Extract the (X, Y) coordinate from the center of the cell holding the provided text.  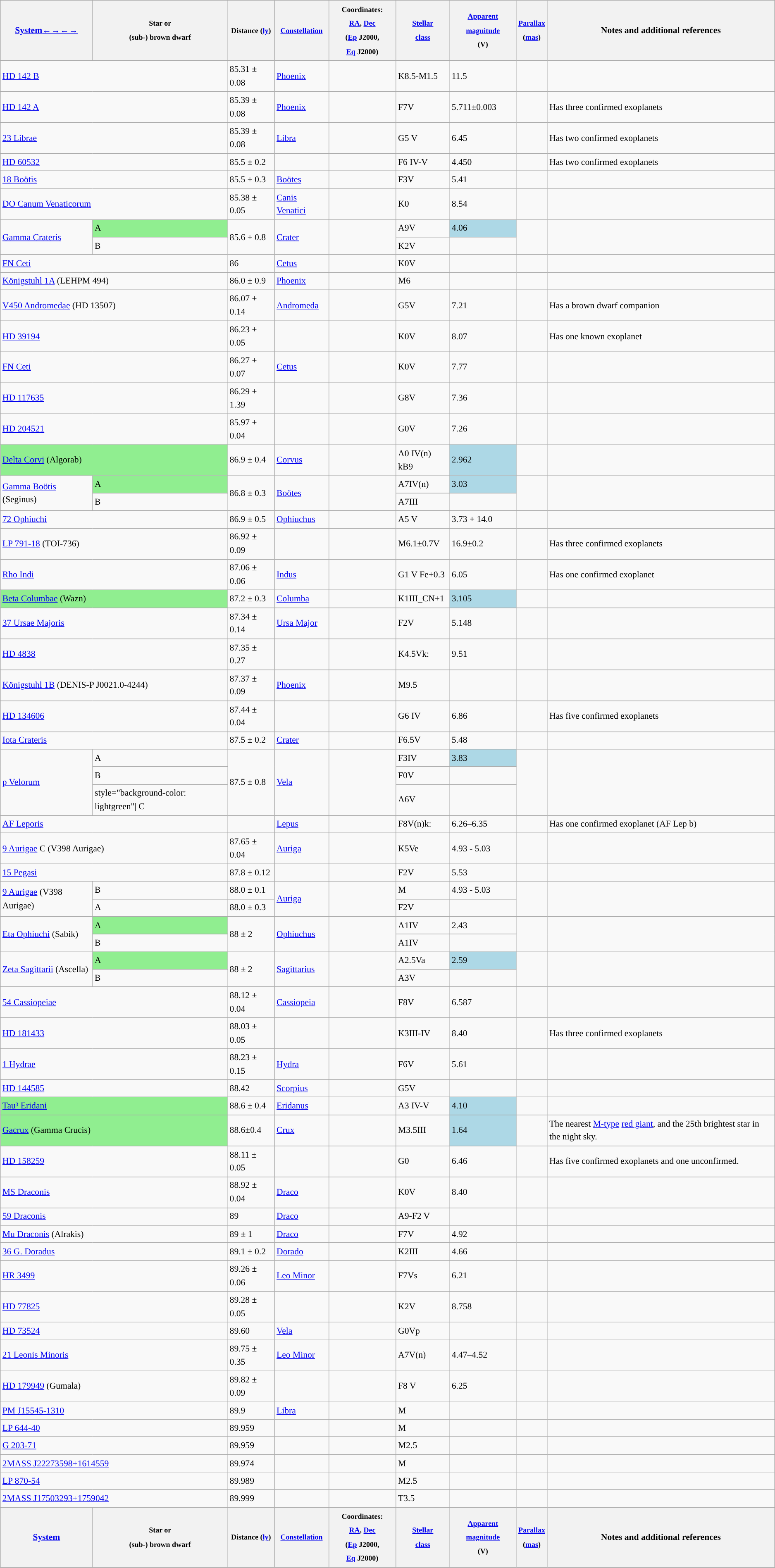
Cassiopeia (302, 1003)
86 (251, 264)
85.5 ± 0.2 (251, 163)
72 Ophiuchi (114, 520)
Gamma Crateris (46, 237)
87.34 ± 0.14 (251, 623)
HD 4838 (114, 655)
Gacrux (Gamma Crucis) (114, 1131)
4.10 (483, 1106)
4.06 (483, 228)
A6V (423, 800)
MS Draconis (114, 1193)
The nearest M-type red giant, and the 25th brightest star in the night sky. (661, 1131)
HD 142 A (114, 107)
G5 V (423, 138)
85.5 ± 0.3 (251, 180)
6.86 (483, 717)
T3.5 (423, 1499)
Has one confirmed exoplanet (661, 574)
59 Draconis (114, 1217)
4.47–4.52 (483, 1356)
Gamma Boötis (Seginus) (46, 493)
89.9 (251, 1411)
Lepus (302, 824)
Canis Venatici (302, 204)
87.8 ± 0.12 (251, 873)
6.587 (483, 1003)
2MASS J22273598+1614559 (114, 1464)
87.5 ± 0.8 (251, 782)
K5Ve (423, 848)
87.06 ± 0.06 (251, 574)
Königstuhl 1A (LEHPM 494) (114, 281)
PM J15545-1310 (114, 1411)
Dorado (302, 1251)
A5 V (423, 520)
Has five confirmed exoplanets (661, 717)
A2.5Va (423, 960)
87.2 ± 0.3 (251, 599)
88.23 ± 0.15 (251, 1065)
Rho Indi (114, 574)
2MASS J17503293+1759042 (114, 1499)
A3 IV-V (423, 1106)
F3V (423, 180)
M9.5 (423, 685)
V450 Andromedae (HD 13507) (114, 306)
86.29 ± 1.39 (251, 398)
F6 IV-V (423, 163)
HD 117635 (114, 398)
A0 IV(n) kB9 (423, 460)
HD 73524 (114, 1332)
Delta Corvi (Algorab) (114, 460)
F8V(n)k: (423, 824)
85.31 ± 0.08 (251, 76)
89.75 ± 0.35 (251, 1356)
3.105 (483, 599)
HD 204521 (114, 429)
11.5 (483, 76)
5.61 (483, 1065)
89.82 ± 0.09 (251, 1386)
Scorpius (302, 1089)
6.26–6.35 (483, 824)
89.28 ± 0.05 (251, 1307)
Has five confirmed exoplanets and one unconfirmed. (661, 1161)
K1III_CN+1 (423, 599)
Iota Crateris (114, 741)
89.60 (251, 1332)
89.26 ± 0.06 (251, 1276)
A7IV(n) (423, 484)
Has a brown dwarf companion (661, 306)
G1 V Fe+0.3 (423, 574)
86.92 ± 0.09 (251, 544)
A9V (423, 228)
HD 158259 (114, 1161)
16.9±0.2 (483, 544)
7.36 (483, 398)
6.21 (483, 1276)
G0Vp (423, 1332)
HR 3499 (114, 1276)
Sagittarius (302, 970)
88.03 ± 0.05 (251, 1033)
F6V (423, 1065)
Crux (302, 1131)
LP 644-40 (114, 1428)
Königstuhl 1B (DENIS-P J0021.0-4244) (114, 685)
88.12 ± 0.04 (251, 1003)
87.5 ± 0.2 (251, 741)
M6.1±0.7V (423, 544)
87.37 ± 0.09 (251, 685)
F3IV (423, 758)
2.962 (483, 460)
37 Ursae Majoris (114, 623)
3.83 (483, 758)
88.6±0.4 (251, 1131)
89.974 (251, 1464)
M3.5III (423, 1131)
System←→←→ (46, 31)
3.73 + 14.0 (483, 520)
HD 181433 (114, 1033)
2.59 (483, 960)
Corvus (302, 460)
6.46 (483, 1161)
LP 870-54 (114, 1481)
87.35 ± 0.27 (251, 655)
9 Aurigae (V398 Aurigae) (46, 899)
86.27 ± 0.07 (251, 367)
Indus (302, 574)
15 Pegasi (114, 873)
54 Cassiopeiae (114, 1003)
6.45 (483, 138)
87.65 ± 0.04 (251, 848)
Tau³ Eridani (114, 1106)
F7Vs (423, 1276)
5.41 (483, 180)
86.9 ± 0.4 (251, 460)
8.758 (483, 1307)
4.450 (483, 163)
System (46, 1537)
5.148 (483, 623)
Has one confirmed exoplanet (AF Lep b) (661, 824)
G8V (423, 398)
F8 V (423, 1386)
K8.5-M1.5 (423, 76)
K4.5Vk: (423, 655)
6.05 (483, 574)
21 Leonis Minoris (114, 1356)
G0V (423, 429)
G0 (423, 1161)
style="background-color: lightgreen"| C (160, 800)
A3V (423, 978)
Hydra (302, 1065)
A7V(n) (423, 1356)
F0V (423, 776)
HD 179949 (Gumala) (114, 1386)
8.07 (483, 336)
LP 791-18 (TOI-736) (114, 544)
3.03 (483, 484)
4.66 (483, 1251)
Zeta Sagittarii (Ascella) (46, 970)
86.23 ± 0.05 (251, 336)
5.53 (483, 873)
HD 77825 (114, 1307)
G 203-71 (114, 1446)
F6.5V (423, 741)
AF Leporis (114, 824)
36 G. Doradus (114, 1251)
G6 IV (423, 717)
K0 (423, 204)
89 ± 1 (251, 1234)
1.64 (483, 1131)
K3III-IV (423, 1033)
88.0 ± 0.3 (251, 908)
7.21 (483, 306)
Eta Ophiuchi (Sabik) (46, 934)
88.6 ± 0.4 (251, 1106)
M6 (423, 281)
1 Hydrae (114, 1065)
88.42 (251, 1089)
2.43 (483, 926)
89.999 (251, 1499)
A7III (423, 503)
86.0 ± 0.9 (251, 281)
HD 39194 (114, 336)
86.9 ± 0.5 (251, 520)
8.54 (483, 204)
9 Aurigae C (V398 Aurigae) (114, 848)
7.77 (483, 367)
18 Boötis (114, 180)
86.07 ± 0.14 (251, 306)
88.0 ± 0.1 (251, 890)
88.11 ± 0.05 (251, 1161)
85.97 ± 0.04 (251, 429)
Beta Columbae (Wazn) (114, 599)
85.38 ± 0.05 (251, 204)
5.711±0.003 (483, 107)
Eridanus (302, 1106)
7.26 (483, 429)
Andromeda (302, 306)
Mu Draconis (Alrakis) (114, 1234)
F8V (423, 1003)
HD 144585 (114, 1089)
HD 60532 (114, 163)
4.92 (483, 1234)
6.25 (483, 1386)
Ursa Major (302, 623)
HD 134606 (114, 717)
Columba (302, 599)
K2III (423, 1251)
23 Librae (114, 138)
85.6 ± 0.8 (251, 237)
Has one known exoplanet (661, 336)
A9-F2 V (423, 1217)
DO Canum Venaticorum (114, 204)
86.8 ± 0.3 (251, 493)
HD 142 B (114, 76)
89 (251, 1217)
87.44 ± 0.04 (251, 717)
9.51 (483, 655)
88.92 ± 0.04 (251, 1193)
5.48 (483, 741)
p Velorum (46, 782)
89.1 ± 0.2 (251, 1251)
89.989 (251, 1481)
